Extract the (X, Y) coordinate from the center of the cell holding the provided text.  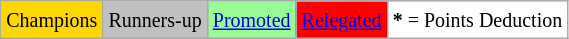
Relegated (342, 20)
Runners-up (155, 20)
* = Points Deduction (478, 20)
Champions (52, 20)
Promoted (252, 20)
